For the text-containing cell, return its midpoint in (X, Y) coordinate format. 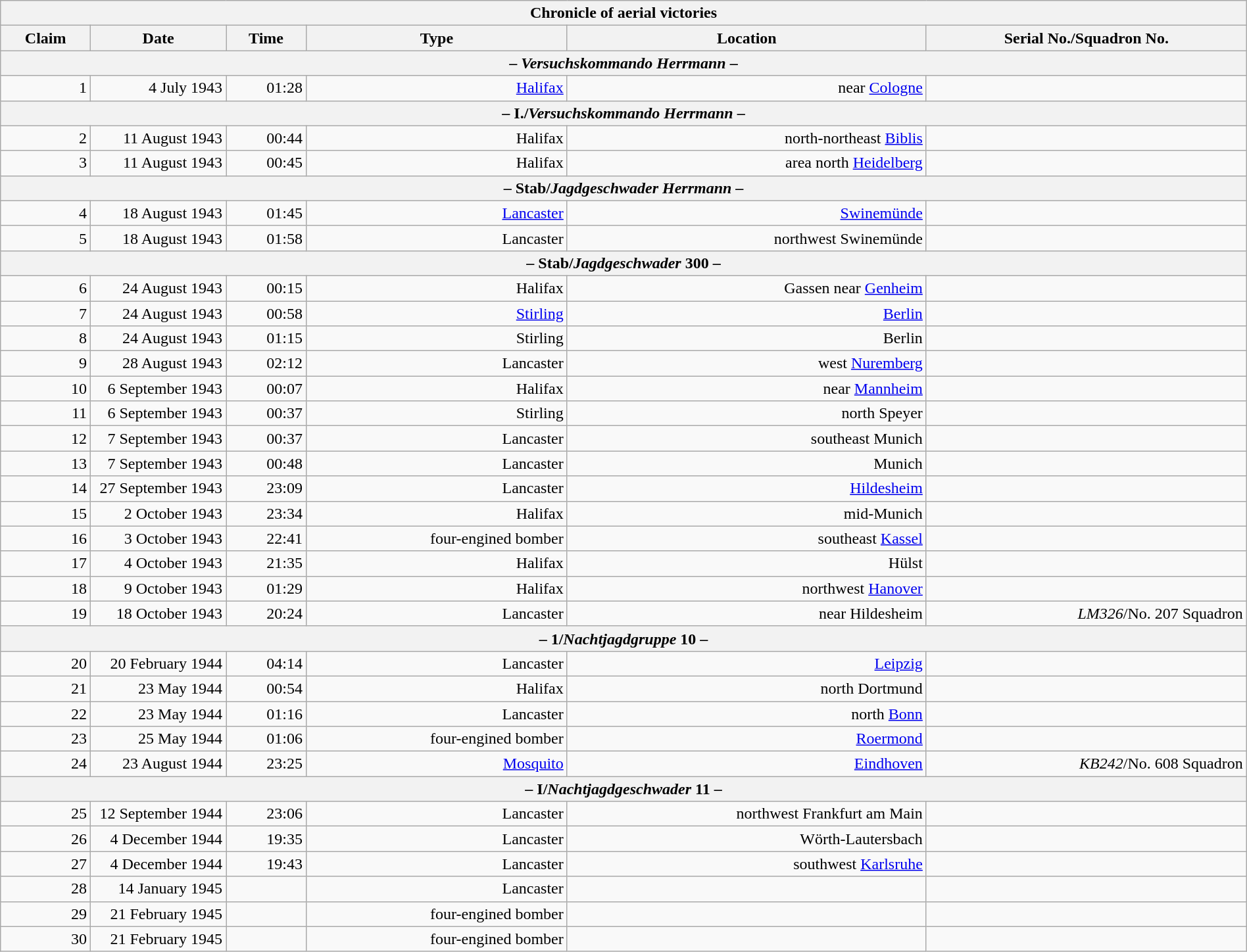
18 (46, 588)
00:45 (266, 163)
Hülst (746, 563)
Roermond (746, 739)
7 (46, 314)
12 (46, 439)
4 October 1943 (159, 563)
Hildesheim (746, 488)
01:16 (266, 713)
28 (46, 889)
– Stab/Jagdgeschwader 300 – (623, 263)
KB242/No. 608 Squadron (1087, 764)
02:12 (266, 364)
18 October 1943 (159, 613)
17 (46, 563)
01:45 (266, 213)
Leipzig (746, 663)
north-northeast Biblis (746, 138)
30 (46, 939)
Time (266, 38)
23:09 (266, 488)
23:06 (266, 814)
Chronicle of aerial victories (623, 13)
area north Heidelberg (746, 163)
3 October 1943 (159, 538)
22:41 (266, 538)
01:58 (266, 238)
11 (46, 414)
10 (46, 389)
00:44 (266, 138)
22 (46, 713)
20:24 (266, 613)
9 October 1943 (159, 588)
– Stab/Jagdgeschwader Herrmann – (623, 188)
Gassen near Genheim (746, 288)
2 October 1943 (159, 513)
5 (46, 238)
01:29 (266, 588)
3 (46, 163)
00:58 (266, 314)
13 (46, 464)
00:48 (266, 464)
southeast Kassel (746, 538)
27 (46, 864)
near Hildesheim (746, 613)
– I./Versuchskommando Herrmann – (623, 113)
Munich (746, 464)
Wörth-Lautersbach (746, 839)
Eindhoven (746, 764)
Date (159, 38)
west Nuremberg (746, 364)
04:14 (266, 663)
4 July 1943 (159, 88)
26 (46, 839)
Location (746, 38)
28 August 1943 (159, 364)
24 (46, 764)
15 (46, 513)
– I/Nachtjagdgeschwader 11 – (623, 789)
LM326/No. 207 Squadron (1087, 613)
25 (46, 814)
16 (46, 538)
2 (46, 138)
01:28 (266, 88)
northwest Hanover (746, 588)
25 May 1944 (159, 739)
1 (46, 88)
19 (46, 613)
21:35 (266, 563)
north Dortmund (746, 688)
14 (46, 488)
23:34 (266, 513)
00:07 (266, 389)
01:15 (266, 339)
20 (46, 663)
29 (46, 914)
Serial No./Squadron No. (1087, 38)
Claim (46, 38)
6 (46, 288)
23 (46, 739)
southeast Munich (746, 439)
20 February 1944 (159, 663)
9 (46, 364)
north Bonn (746, 713)
00:54 (266, 688)
near Cologne (746, 88)
19:35 (266, 839)
00:15 (266, 288)
northwest Frankfurt am Main (746, 814)
01:06 (266, 739)
Swinemünde (746, 213)
Type (437, 38)
19:43 (266, 864)
14 January 1945 (159, 889)
21 (46, 688)
12 September 1944 (159, 814)
southwest Karlsruhe (746, 864)
northwest Swinemünde (746, 238)
Mosquito (437, 764)
8 (46, 339)
mid-Munich (746, 513)
– 1/Nachtjagdgruppe 10 – (623, 638)
27 September 1943 (159, 488)
– Versuchskommando Herrmann – (623, 63)
north Speyer (746, 414)
23 August 1944 (159, 764)
23:25 (266, 764)
near Mannheim (746, 389)
4 (46, 213)
